Output the [X, Y] coordinate of the center of the cell containing the given text.  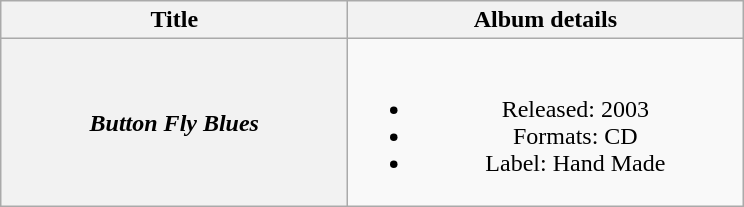
Button Fly Blues [174, 122]
Album details [546, 20]
Title [174, 20]
Released: 2003Formats: CDLabel: Hand Made [546, 122]
